Output the (X, Y) coordinate of the center of the cell containing the given text.  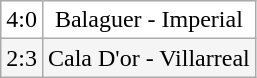
Balaguer - Imperial (148, 20)
4:0 (22, 20)
2:3 (22, 58)
Cala D'or - Villarreal (148, 58)
